Search for the cell housing the specified text and yield its [X, Y] center coordinate. 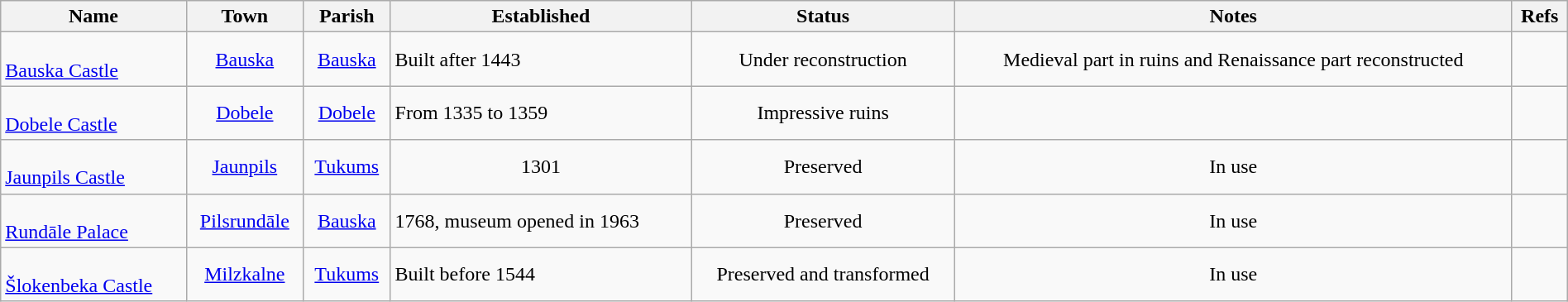
Under reconstruction [824, 60]
Bauska Castle [93, 60]
Preserved and transformed [824, 275]
Refs [1540, 17]
Dobele Castle [93, 113]
Status [824, 17]
Established [541, 17]
Jaunpils Castle [93, 167]
1301 [541, 167]
Pilsrundāle [245, 220]
Notes [1233, 17]
Šlokenbeka Castle [93, 275]
Parish [347, 17]
From 1335 to 1359 [541, 113]
Built after 1443 [541, 60]
Name [93, 17]
Jaunpils [245, 167]
Town [245, 17]
Rundāle Palace [93, 220]
Milzkalne [245, 275]
1768, museum opened in 1963 [541, 220]
Medieval part in ruins and Renaissance part reconstructed [1233, 60]
Built before 1544 [541, 275]
Impressive ruins [824, 113]
